Determine the (X, Y) coordinate at the center of the cell enclosing the given text.  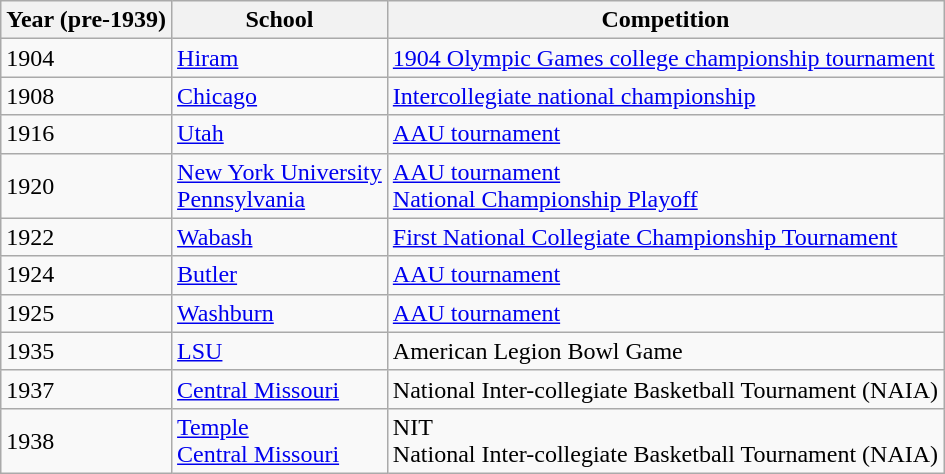
Chicago (280, 96)
1904 (86, 58)
NITNational Inter-collegiate Basketball Tournament (NAIA) (665, 440)
First National Collegiate Championship Tournament (665, 237)
Wabash (280, 237)
Hiram (280, 58)
1922 (86, 237)
American Legion Bowl Game (665, 351)
School (280, 20)
1904 Olympic Games college championship tournament (665, 58)
Utah (280, 134)
LSU (280, 351)
AAU tournamentNational Championship Playoff (665, 186)
Year (pre-1939) (86, 20)
Central Missouri (280, 389)
1920 (86, 186)
Washburn (280, 313)
1925 (86, 313)
1908 (86, 96)
1938 (86, 440)
Competition (665, 20)
National Inter-collegiate Basketball Tournament (NAIA) (665, 389)
1916 (86, 134)
TempleCentral Missouri (280, 440)
Butler (280, 275)
1935 (86, 351)
New York UniversityPennsylvania (280, 186)
Intercollegiate national championship (665, 96)
1937 (86, 389)
1924 (86, 275)
